Capture the cell that displays the provided text and extract its [X, Y] central coordinate. 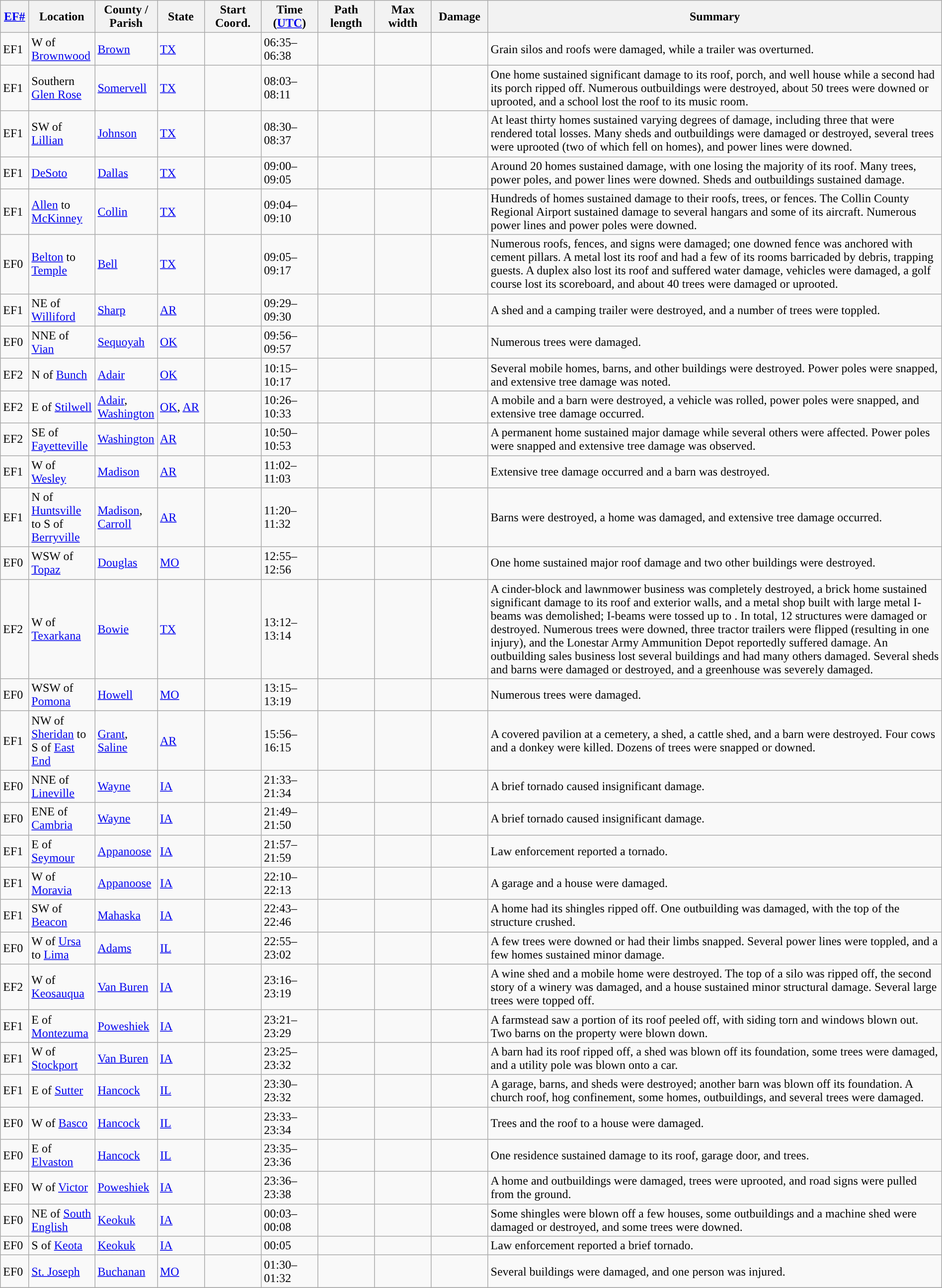
22:10–22:13 [290, 884]
Time (UTC) [290, 17]
Path length [346, 17]
21:33–21:34 [290, 786]
NE of South English [62, 1220]
Bell [126, 264]
Howell [126, 695]
SE of Fayetteville [62, 439]
09:05–09:17 [290, 264]
23:16–23:19 [290, 987]
Adams [126, 948]
00:03–00:08 [290, 1220]
E of Montezuma [62, 1026]
WSW of Topaz [62, 563]
00:05 [290, 1246]
09:29–09:30 [290, 310]
Southern Glen Rose [62, 88]
10:15–10:17 [290, 375]
Several buildings were damaged, and one person was injured. [714, 1271]
W of Keosauqua [62, 987]
N of Bunch [62, 375]
13:15–13:19 [290, 695]
Barns were destroyed, a home was damaged, and extensive tree damage occurred. [714, 518]
OK, AR [181, 406]
08:30–08:37 [290, 134]
SW of Lillian [62, 134]
01:30–01:32 [290, 1271]
Sequoyah [126, 342]
A permanent home sustained major damage while several others were affected. Power poles were snapped and extensive tree damage was observed. [714, 439]
One home sustained major roof damage and two other buildings were destroyed. [714, 563]
22:43–22:46 [290, 915]
21:57–21:59 [290, 851]
Trees and the roof to a house were damaged. [714, 1123]
E of Elvaston [62, 1156]
A barn had its roof ripped off, a shed was blown off its foundation, some trees were damaged, and a utility pole was blown onto a car. [714, 1058]
Extensive tree damage occurred and a barn was destroyed. [714, 471]
11:20–11:32 [290, 518]
Adair, Washington [126, 406]
Sharp [126, 310]
Some shingles were blown off a few houses, some outbuildings and a machine shed were damaged or destroyed, and some trees were downed. [714, 1220]
Allen to McKinney [62, 212]
Brown [126, 49]
NE of Williford [62, 310]
St. Joseph [62, 1271]
23:21–23:29 [290, 1026]
12:55–12:56 [290, 563]
W of Ursa to Lima [62, 948]
NW of Sheridan to S of East End [62, 740]
22:55–23:02 [290, 948]
A shed and a camping trailer were destroyed, and a number of trees were toppled. [714, 310]
WSW of Pomona [62, 695]
10:26–10:33 [290, 406]
Adair [126, 375]
Grain silos and roofs were damaged, while a trailer was overturned. [714, 49]
EF# [15, 17]
S of Keota [62, 1246]
County / Parish [126, 17]
09:56–09:57 [290, 342]
08:03–08:11 [290, 88]
E of Sutter [62, 1090]
09:04–09:10 [290, 212]
06:35–06:38 [290, 49]
09:00–09:05 [290, 173]
Dallas [126, 173]
Law enforcement reported a tornado. [714, 851]
23:35–23:36 [290, 1156]
SW of Beacon [62, 915]
23:30–23:32 [290, 1090]
W of Stockport [62, 1058]
Location [62, 17]
10:50–10:53 [290, 439]
A garage and a house were damaged. [714, 884]
A home had its shingles ripped off. One outbuilding was damaged, with the top of the structure crushed. [714, 915]
Max width [403, 17]
Start Coord. [233, 17]
One residence sustained damage to its roof, garage door, and trees. [714, 1156]
21:49–21:50 [290, 819]
A few trees were downed or had their limbs snapped. Several power lines were toppled, and a few homes sustained minor damage. [714, 948]
W of Moravia [62, 884]
Collin [126, 212]
15:56–16:15 [290, 740]
Madison [126, 471]
23:25–23:32 [290, 1058]
N of Huntsville to S of Berryville [62, 518]
Buchanan [126, 1271]
W of Texarkana [62, 629]
W of Wesley [62, 471]
Several mobile homes, barns, and other buildings were destroyed. Power poles were snapped, and extensive tree damage was noted. [714, 375]
Summary [714, 17]
Douglas [126, 563]
W of Basco [62, 1123]
23:36–23:38 [290, 1188]
Somervell [126, 88]
A home and outbuildings were damaged, trees were uprooted, and road signs were pulled from the ground. [714, 1188]
NNE of Lineville [62, 786]
Bowie [126, 629]
11:02–11:03 [290, 471]
State [181, 17]
W of Victor [62, 1188]
Belton to Temple [62, 264]
Madison, Carroll [126, 518]
Mahaska [126, 915]
ENE of Cambria [62, 819]
W of Brownwood [62, 49]
Grant, Saline [126, 740]
E of Stilwell [62, 406]
Law enforcement reported a brief tornado. [714, 1246]
Washington [126, 439]
23:33–23:34 [290, 1123]
13:12–13:14 [290, 629]
NNE of Vian [62, 342]
A farmstead saw a portion of its roof peeled off, with siding torn and windows blown out. Two barns on the property were blown down. [714, 1026]
E of Seymour [62, 851]
Damage [460, 17]
A mobile and a barn were destroyed, a vehicle was rolled, power poles were snapped, and extensive tree damage occurred. [714, 406]
DeSoto [62, 173]
Johnson [126, 134]
